Determine the (X, Y) coordinate at the center of the cell enclosing the given text.  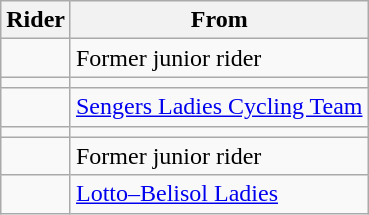
Sengers Ladies Cycling Team (219, 107)
From (219, 20)
Lotto–Belisol Ladies (219, 194)
Rider (36, 20)
